Return [X, Y] of the center of cell containing provided text 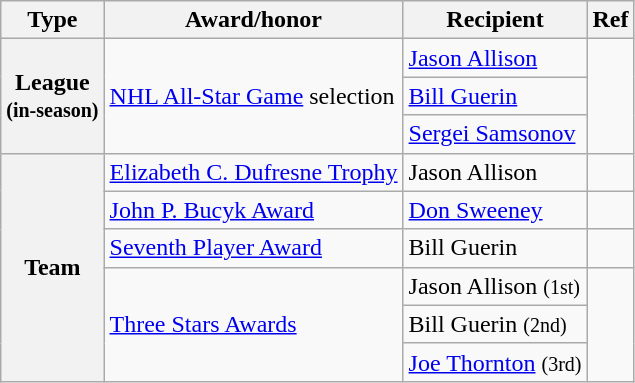
Ref [610, 20]
League(in-season) [52, 96]
Sergei Samsonov [495, 134]
Award/honor [254, 20]
Three Stars Awards [254, 324]
NHL All-Star Game selection [254, 96]
Team [52, 267]
Jason Allison (1st) [495, 286]
Joe Thornton (3rd) [495, 362]
Don Sweeney [495, 210]
Bill Guerin (2nd) [495, 324]
Type [52, 20]
John P. Bucyk Award [254, 210]
Seventh Player Award [254, 248]
Elizabeth C. Dufresne Trophy [254, 172]
Recipient [495, 20]
